Locate the cell with the specified text and output its [x, y] center coordinate. 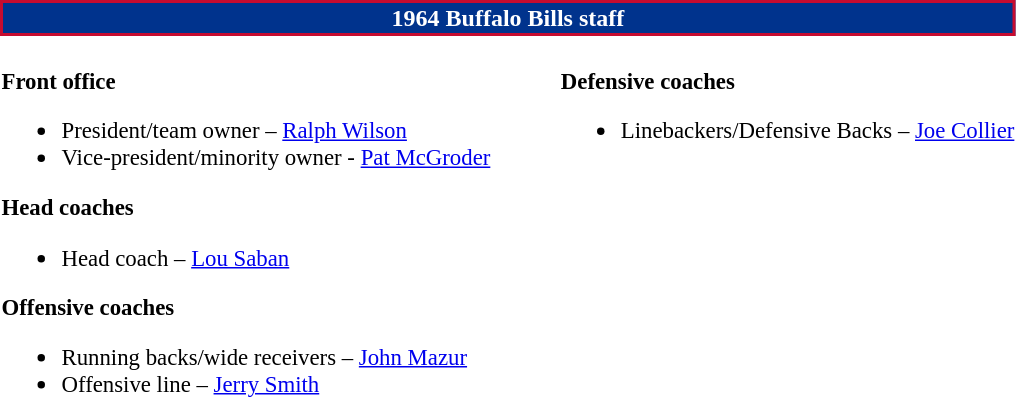
1964 Buffalo Bills staff [508, 18]
